Pinpoint the cell where the given text exists, returning its (X, Y) midpoint coordinate. 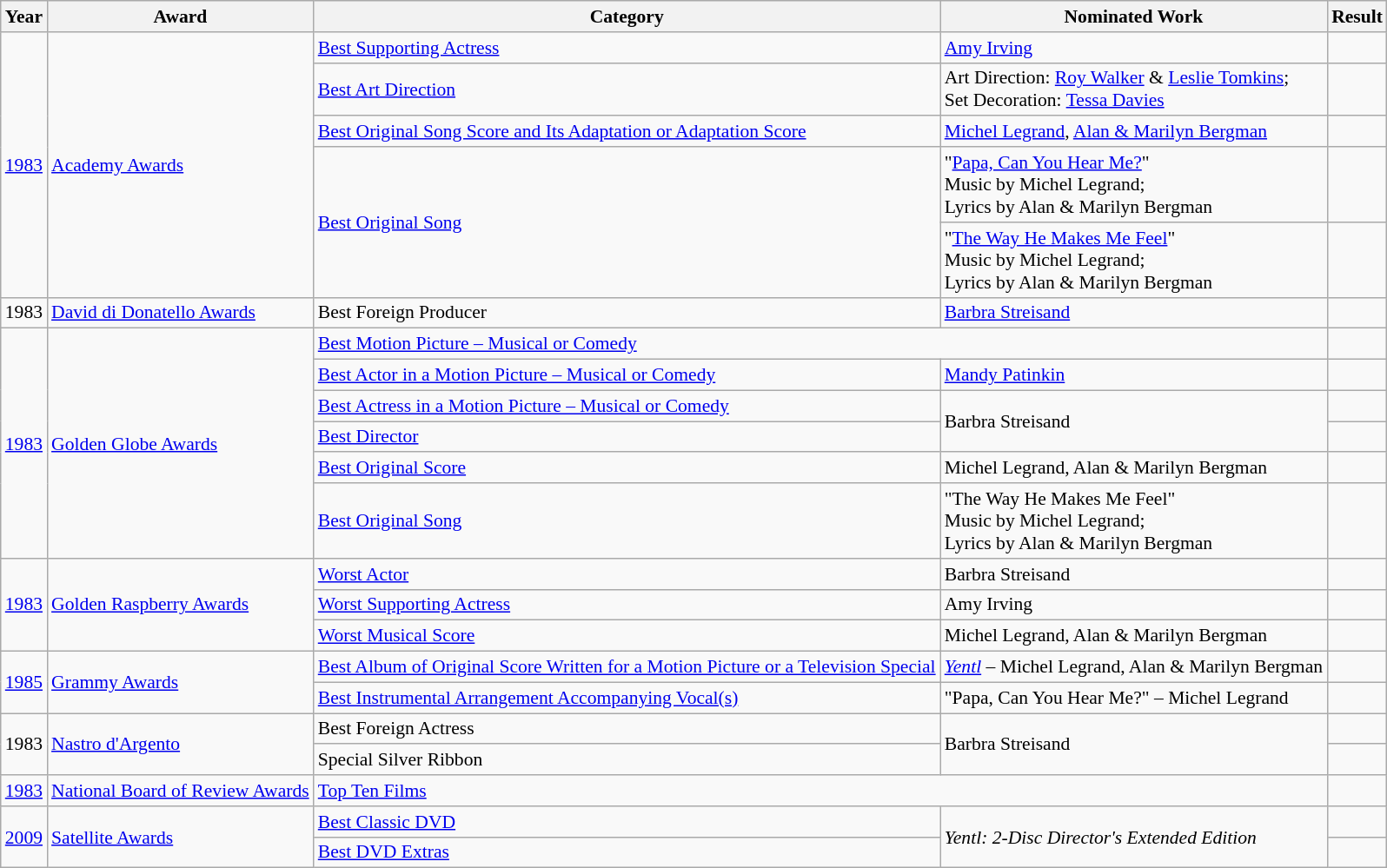
Best Foreign Producer (627, 313)
Result (1357, 17)
Art Direction: Roy Walker & Leslie Tomkins; Set Decoration: Tessa Davies (1133, 89)
National Board of Review Awards (181, 791)
Yentl – Michel Legrand, Alan & Marilyn Bergman (1133, 667)
Special Silver Ribbon (627, 760)
Academy Awards (181, 165)
"Papa, Can You Hear Me?" Music by Michel Legrand; Lyrics by Alan & Marilyn Bergman (1133, 184)
2009 (24, 838)
Best Instrumental Arrangement Accompanying Vocal(s) (627, 698)
Golden Globe Awards (181, 443)
Year (24, 17)
Nastro d'Argento (181, 744)
Best Foreign Actress (627, 729)
Worst Musical Score (627, 636)
Best Motion Picture – Musical or Comedy (820, 344)
Yentl: 2-Disc Director's Extended Edition (1133, 838)
Worst Actor (627, 574)
Category (627, 17)
Nominated Work (1133, 17)
Top Ten Films (820, 791)
Best Album of Original Score Written for a Motion Picture or a Television Special (627, 667)
David di Donatello Awards (181, 313)
Mandy Patinkin (1133, 375)
Satellite Awards (181, 838)
Award (181, 17)
"Papa, Can You Hear Me?" – Michel Legrand (1133, 698)
Best Original Song Score and Its Adaptation or Adaptation Score (627, 132)
Best Director (627, 437)
Golden Raspberry Awards (181, 605)
Best DVD Extras (627, 852)
Best Actor in a Motion Picture – Musical or Comedy (627, 375)
Grammy Awards (181, 683)
Best Art Direction (627, 89)
Best Supporting Actress (627, 48)
Worst Supporting Actress (627, 605)
Best Original Score (627, 468)
Best Actress in a Motion Picture – Musical or Comedy (627, 406)
Best Classic DVD (627, 822)
1985 (24, 683)
